Scan for the cell matching the given text and deliver its (X, Y) coordinate at center. 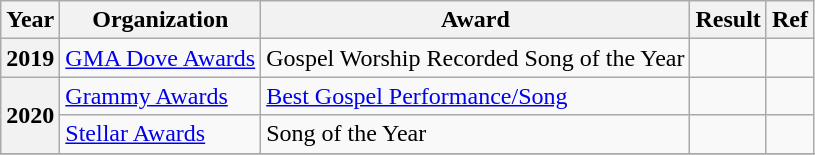
Best Gospel Performance/Song (476, 96)
GMA Dove Awards (160, 58)
Year (30, 20)
Organization (160, 20)
Gospel Worship Recorded Song of the Year (476, 58)
Ref (790, 20)
2019 (30, 58)
Award (476, 20)
Stellar Awards (160, 134)
Result (728, 20)
Grammy Awards (160, 96)
Song of the Year (476, 134)
2020 (30, 115)
